Determine the [X, Y] coordinate at the center of the cell enclosing the given text.  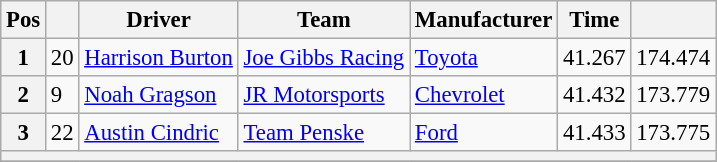
Chevrolet [484, 95]
Ford [484, 133]
Driver [158, 20]
173.779 [674, 95]
1 [24, 58]
Pos [24, 20]
Austin Cindric [158, 133]
41.432 [594, 95]
Noah Gragson [158, 95]
Joe Gibbs Racing [324, 58]
9 [62, 95]
Manufacturer [484, 20]
174.474 [674, 58]
Time [594, 20]
2 [24, 95]
41.433 [594, 133]
JR Motorsports [324, 95]
41.267 [594, 58]
173.775 [674, 133]
Toyota [484, 58]
3 [24, 133]
Team [324, 20]
22 [62, 133]
20 [62, 58]
Team Penske [324, 133]
Harrison Burton [158, 58]
